Detect which cell encompasses the target text, then output its [x, y] center coordinate. 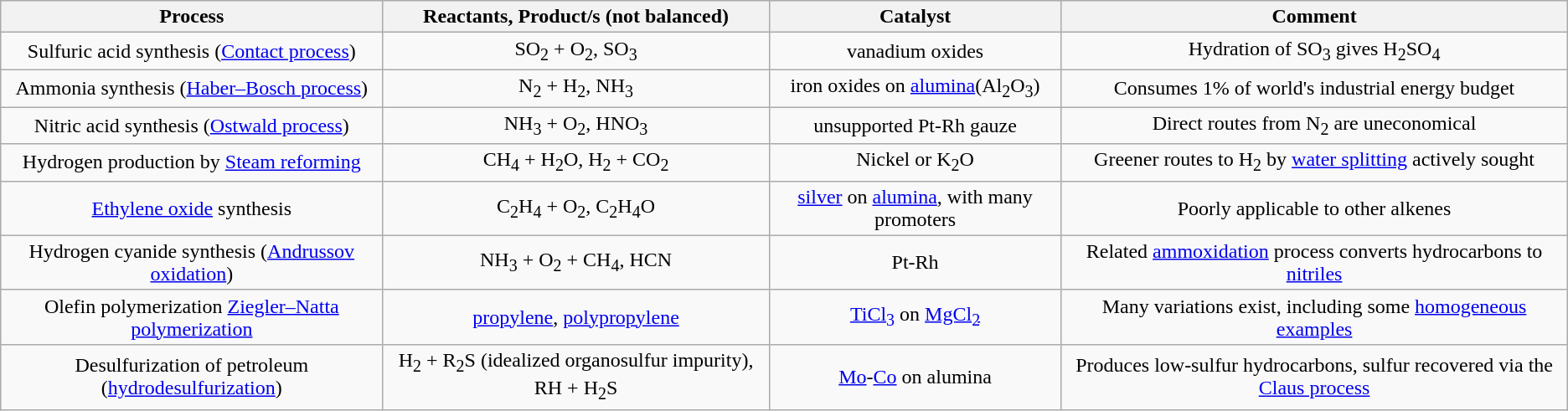
C2H4 + O2, C2H4O [576, 208]
SO2 + O2, SO3 [576, 51]
Catalyst [915, 17]
CH4 + H2O, H2 + CO2 [576, 162]
Nickel or K2O [915, 162]
TiCl3 on MgCl2 [915, 316]
N2 + H2, NH3 [576, 88]
NH3 + O2 + CH4, HCN [576, 263]
Many variations exist, including some homogeneous examples [1314, 316]
Consumes 1% of world's industrial energy budget [1314, 88]
Poorly applicable to other alkenes [1314, 208]
Pt-Rh [915, 263]
Mo-Co on alumina [915, 377]
Direct routes from N2 are uneconomical [1314, 126]
unsupported Pt-Rh gauze [915, 126]
Reactants, Product/s (not balanced) [576, 17]
Process [192, 17]
Related ammoxidation process converts hydrocarbons to nitriles [1314, 263]
Hydrogen cyanide synthesis (Andrussov oxidation) [192, 263]
Hydration of SO3 gives H2SO4 [1314, 51]
NH3 + O2, HNO3 [576, 126]
H2 + R2S (idealized organosulfur impurity), RH + H2S [576, 377]
Olefin polymerization Ziegler–Natta polymerization [192, 316]
Desulfurization of petroleum (hydrodesulfurization) [192, 377]
Ethylene oxide synthesis [192, 208]
propylene, polypropylene [576, 316]
Nitric acid synthesis (Ostwald process) [192, 126]
Comment [1314, 17]
Greener routes to H2 by water splitting actively sought [1314, 162]
Produces low-sulfur hydrocarbons, sulfur recovered via the Claus process [1314, 377]
Sulfuric acid synthesis (Contact process) [192, 51]
iron oxides on alumina(Al2O3) [915, 88]
Ammonia synthesis (Haber–Bosch process) [192, 88]
Hydrogen production by Steam reforming [192, 162]
silver on alumina, with many promoters [915, 208]
vanadium oxides [915, 51]
